Return the [x, y] coordinate for the center point of the cell that contains the specified text.  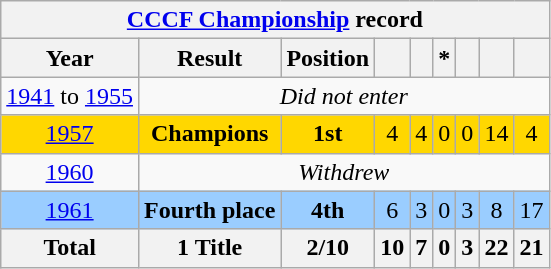
6 [392, 210]
Year [70, 58]
1957 [70, 134]
22 [496, 248]
8 [496, 210]
Champions [209, 134]
21 [532, 248]
14 [496, 134]
Result [209, 58]
1st [328, 134]
1941 to 1955 [70, 96]
10 [392, 248]
Position [328, 58]
1961 [70, 210]
1960 [70, 172]
Fourth place [209, 210]
Did not enter [344, 96]
CCCF Championship record [275, 20]
4th [328, 210]
7 [422, 248]
1 Title [209, 248]
Total [70, 248]
2/10 [328, 248]
* [444, 58]
Withdrew [344, 172]
17 [532, 210]
